For the text-containing cell, return its midpoint in [X, Y] coordinate format. 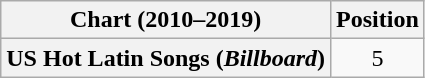
US Hot Latin Songs (Billboard) [166, 58]
Position [378, 20]
Chart (2010–2019) [166, 20]
5 [378, 58]
